Locate the cell with the specified text and output its [x, y] center coordinate. 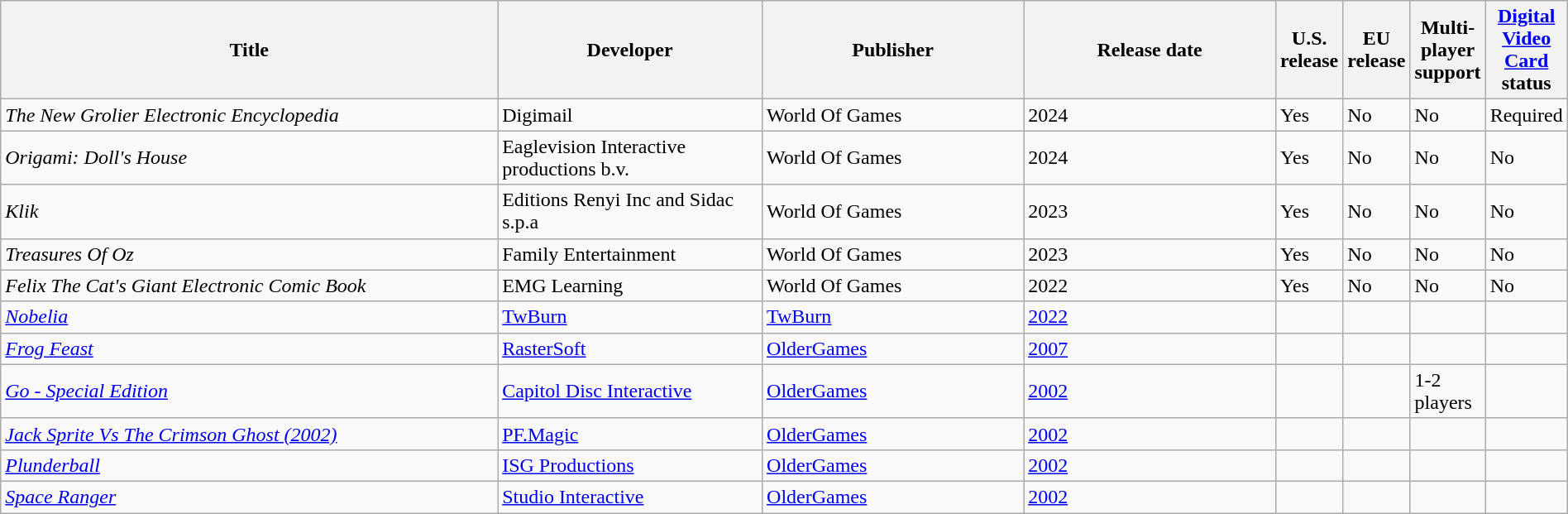
Space Ranger [250, 497]
Digital Video Card status [1527, 50]
Editions Renyi Inc and Sidac s.p.a [630, 212]
Jack Sprite Vs The Crimson Ghost (2002) [250, 434]
Origami: Doll's House [250, 157]
Klik [250, 212]
The New Grolier Electronic Encyclopedia [250, 115]
Eaglevision Interactive productions b.v. [630, 157]
Nobelia [250, 317]
EMG Learning [630, 286]
Multi-player support [1447, 50]
Treasures Of Oz [250, 254]
Family Entertainment [630, 254]
Go - Special Edition [250, 391]
Studio Interactive [630, 497]
Frog Feast [250, 348]
ISG Productions [630, 465]
U.S. release [1310, 50]
Felix The Cat's Giant Electronic Comic Book [250, 286]
Title [250, 50]
2007 [1150, 348]
EU release [1376, 50]
RasterSoft [630, 348]
1-2 players [1447, 391]
Required [1527, 115]
Release date [1150, 50]
Publisher [893, 50]
Plunderball [250, 465]
Developer [630, 50]
Capitol Disc Interactive [630, 391]
Digimail [630, 115]
PF.Magic [630, 434]
